Determine the [X, Y] coordinate at the center of the cell enclosing the given text.  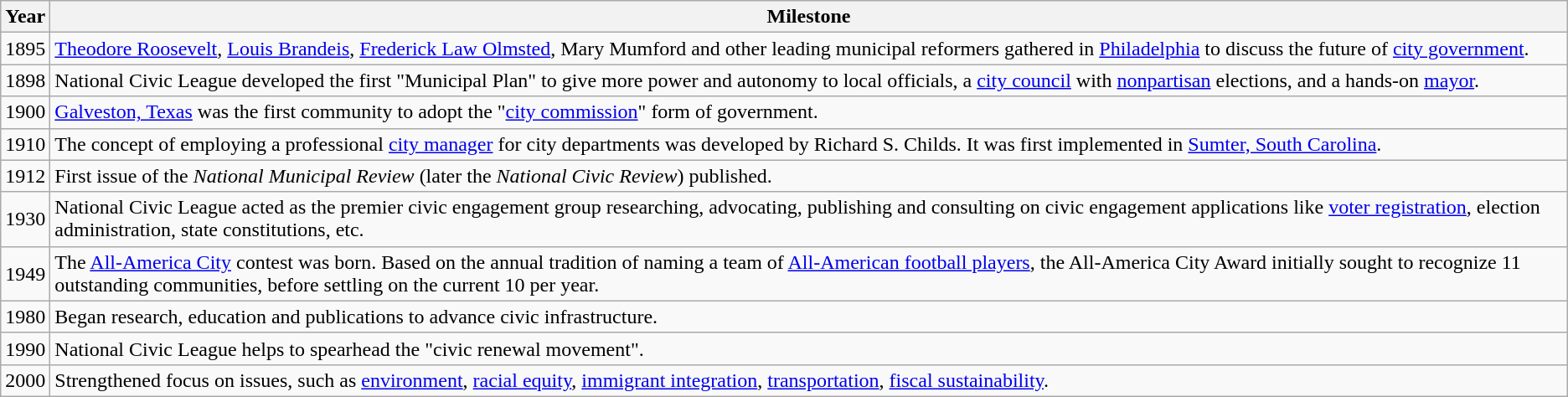
1949 [25, 273]
1930 [25, 219]
1898 [25, 80]
1895 [25, 49]
1900 [25, 112]
1912 [25, 176]
Strengthened focus on issues, such as environment, racial equity, immigrant integration, transportation, fiscal sustainability. [809, 380]
1910 [25, 144]
1990 [25, 348]
Milestone [809, 17]
Year [25, 17]
1980 [25, 317]
2000 [25, 380]
First issue of the National Municipal Review (later the National Civic Review) published. [809, 176]
Began research, education and publications to advance civic infrastructure. [809, 317]
Galveston, Texas was the first community to adopt the "city commission" form of government. [809, 112]
National Civic League helps to spearhead the "civic renewal movement". [809, 348]
